For the text-containing cell, return its midpoint in (x, y) coordinate format. 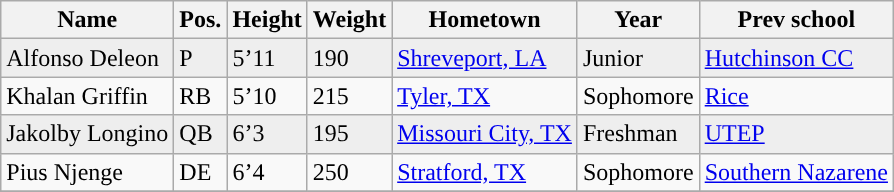
Jakolby Longino (88, 134)
Name (88, 20)
Year (638, 20)
QB (200, 134)
Hometown (485, 20)
UTEP (796, 134)
5’11 (267, 58)
Junior (638, 58)
P (200, 58)
Tyler, TX (485, 96)
195 (349, 134)
Khalan Griffin (88, 96)
250 (349, 172)
6’3 (267, 134)
190 (349, 58)
Pos. (200, 20)
Rice (796, 96)
Missouri City, TX (485, 134)
215 (349, 96)
Freshman (638, 134)
DE (200, 172)
Stratford, TX (485, 172)
Hutchinson CC (796, 58)
6’4 (267, 172)
Alfonso Deleon (88, 58)
RB (200, 96)
Shreveport, LA (485, 58)
5’10 (267, 96)
Weight (349, 20)
Southern Nazarene (796, 172)
Height (267, 20)
Pius Njenge (88, 172)
Prev school (796, 20)
